Find where the given text appears and provide that cell's center as (X, Y) coordinate. 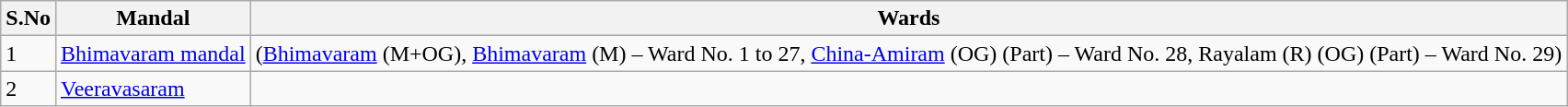
1 (29, 53)
Wards (909, 18)
2 (29, 89)
S.No (29, 18)
Bhimavaram mandal (153, 53)
Mandal (153, 18)
(Bhimavaram (M+OG), Bhimavaram (M) – Ward No. 1 to 27, China-Amiram (OG) (Part) – Ward No. 28, Rayalam (R) (OG) (Part) – Ward No. 29) (909, 53)
Veeravasaram (153, 89)
